Pinpoint the cell where the given text exists, returning its [x, y] midpoint coordinate. 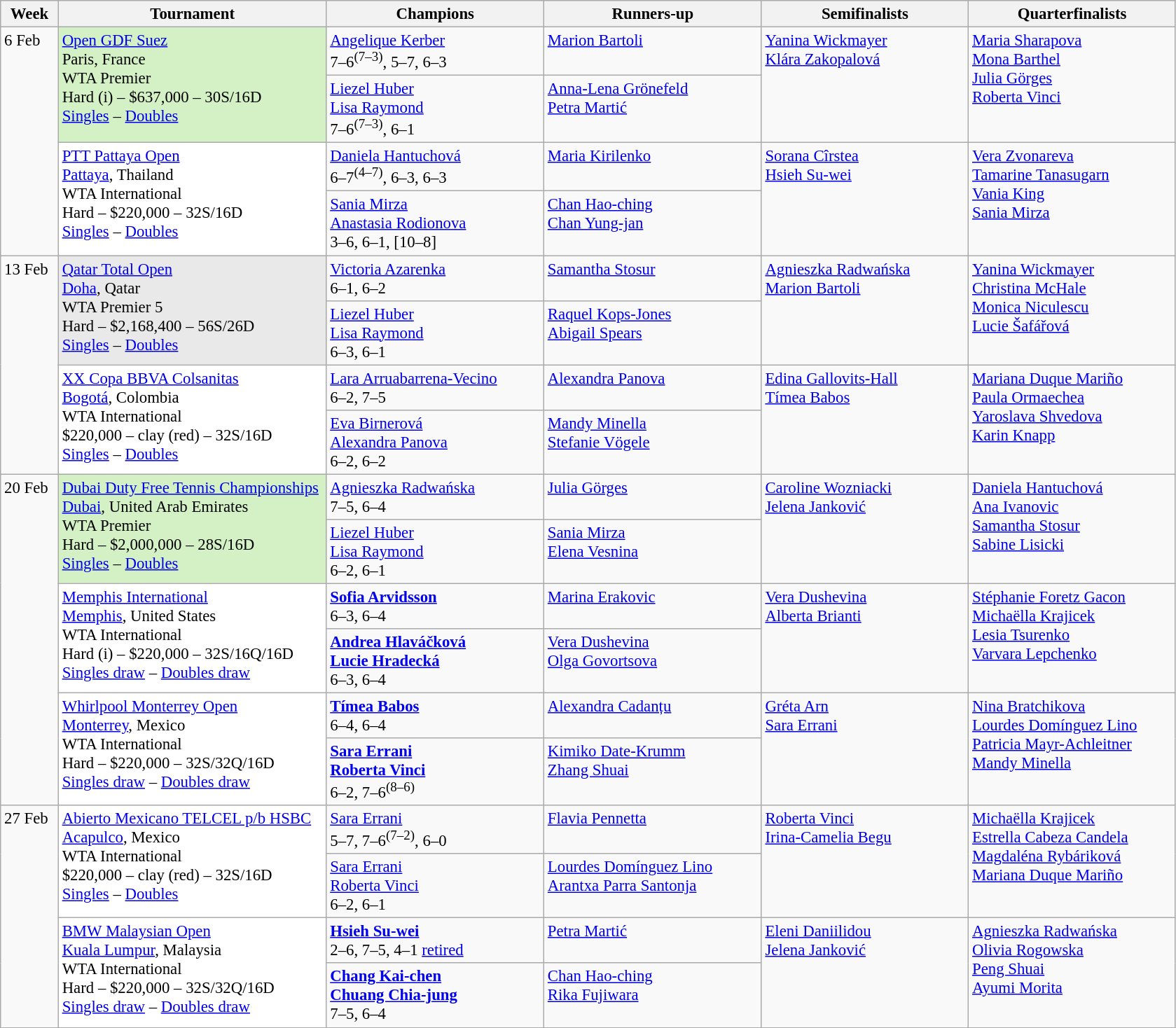
Alexandra Cadanțu [653, 716]
Nina Bratchikova Lourdes Domínguez Lino Patricia Mayr-Achleitner Mandy Minella [1072, 749]
Semifinalists [865, 14]
Sania Mirza Anastasia Rodionova3–6, 6–1, [10–8] [436, 223]
Mariana Duque Mariño Paula Ormaechea Yaroslava Shvedova Karin Knapp [1072, 419]
Lara Arruabarrena-Vecino6–2, 7–5 [436, 388]
Liezel Huber Lisa Raymond6–2, 6–1 [436, 552]
Alexandra Panova [653, 388]
Yanina Wickmayer Christina McHale Monica Niculescu Lucie Šafářová [1072, 310]
Gréta Arn Sara Errani [865, 749]
Marion Bartoli [653, 52]
Vera Dushevina Olga Govortsova [653, 661]
20 Feb [29, 640]
Sara Errani Roberta Vinci6–2, 6–1 [436, 886]
Tímea Babos6–4, 6–4 [436, 716]
Lourdes Domínguez Lino Arantxa Parra Santonja [653, 886]
Caroline Wozniacki Jelena Janković [865, 529]
Quarterfinalists [1072, 14]
Agnieszka Radwańska Marion Bartoli [865, 310]
Memphis InternationalMemphis, United StatesWTA InternationalHard (i) – $220,000 – 32S/16Q/16DSingles draw – Doubles draw [192, 638]
Julia Görges [653, 497]
Chang Kai-chen Chuang Chia-jung7–5, 6–4 [436, 996]
Raquel Kops-Jones Abigail Spears [653, 333]
Vera Dushevina Alberta Brianti [865, 638]
Hsieh Su-wei2–6, 7–5, 4–1 retired [436, 941]
Agnieszka Radwańska Olivia Rogowska Peng Shuai Ayumi Morita [1072, 973]
Sara Errani Roberta Vinci6–2, 7–6(8–6) [436, 772]
27 Feb [29, 916]
PTT Pattaya OpenPattaya, ThailandWTA InternationalHard – $220,000 – 32S/16DSingles – Doubles [192, 199]
Victoria Azarenka6–1, 6–2 [436, 279]
Marina Erakovic [653, 606]
Sorana Cîrstea Hsieh Su-wei [865, 199]
Open GDF SuezParis, FranceWTA PremierHard (i) – $637,000 – 30S/16DSingles – Doubles [192, 85]
Vera Zvonareva Tamarine Tanasugarn Vania King Sania Mirza [1072, 199]
Liezel Huber Lisa Raymond6–3, 6–1 [436, 333]
Kimiko Date-Krumm Zhang Shuai [653, 772]
Yanina Wickmayer Klára Zakopalová [865, 85]
Champions [436, 14]
Qatar Total OpenDoha, QatarWTA Premier 5Hard – $2,168,400 – 56S/26DSingles – Doubles [192, 310]
Agnieszka Radwańska 7–5, 6–4 [436, 497]
Flavia Pennetta [653, 829]
Tournament [192, 14]
Mandy Minella Stefanie Vögele [653, 442]
Andrea Hlaváčková Lucie Hradecká 6–3, 6–4 [436, 661]
BMW Malaysian OpenKuala Lumpur, MalaysiaWTA InternationalHard – $220,000 – 32S/32Q/16DSingles draw – Doubles draw [192, 973]
Stéphanie Foretz Gacon Michaëlla Krajicek Lesia Tsurenko Varvara Lepchenko [1072, 638]
Dubai Duty Free Tennis ChampionshipsDubai, United Arab EmiratesWTA PremierHard – $2,000,000 – 28S/16DSingles – Doubles [192, 529]
Maria Kirilenko [653, 167]
Maria Sharapova Mona Barthel Julia Görges Roberta Vinci [1072, 85]
Angelique Kerber 7–6(7–3), 5–7, 6–3 [436, 52]
Daniela Hantuchová Ana Ivanovic Samantha Stosur Sabine Lisicki [1072, 529]
6 Feb [29, 141]
Eleni Daniilidou Jelena Janković [865, 973]
Week [29, 14]
Sara Errani5–7, 7–6(7–2), 6–0 [436, 829]
Anna-Lena Grönefeld Petra Martić [653, 109]
Abierto Mexicano TELCEL p/b HSBCAcapulco, MexicoWTA International$220,000 – clay (red) – 32S/16DSingles – Doubles [192, 861]
Sania Mirza Elena Vesnina [653, 552]
Liezel Huber Lisa Raymond7–6(7–3), 6–1 [436, 109]
Runners-up [653, 14]
Chan Hao-ching Chan Yung-jan [653, 223]
Michaëlla Krajicek Estrella Cabeza Candela Magdaléna Rybáriková Mariana Duque Mariño [1072, 861]
XX Copa BBVA ColsanitasBogotá, ColombiaWTA International$220,000 – clay (red) – 32S/16DSingles – Doubles [192, 419]
Samantha Stosur [653, 279]
Daniela Hantuchová6–7(4–7), 6–3, 6–3 [436, 167]
13 Feb [29, 365]
Edina Gallovits-Hall Tímea Babos [865, 419]
Eva Birnerová Alexandra Panova 6–2, 6–2 [436, 442]
Sofia Arvidsson 6–3, 6–4 [436, 606]
Chan Hao-ching Rika Fujiwara [653, 996]
Petra Martić [653, 941]
Roberta Vinci Irina-Camelia Begu [865, 861]
Whirlpool Monterrey OpenMonterrey, MexicoWTA InternationalHard – $220,000 – 32S/32Q/16DSingles draw – Doubles draw [192, 749]
